Return the (X, Y) coordinate for the center point of the cell that contains the specified text.  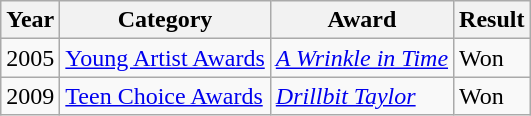
Category (165, 20)
Year (30, 20)
Drillbit Taylor (362, 96)
Result (492, 20)
Award (362, 20)
A Wrinkle in Time (362, 58)
2009 (30, 96)
2005 (30, 58)
Young Artist Awards (165, 58)
Teen Choice Awards (165, 96)
